Find where the given text appears and provide that cell's center as (X, Y) coordinate. 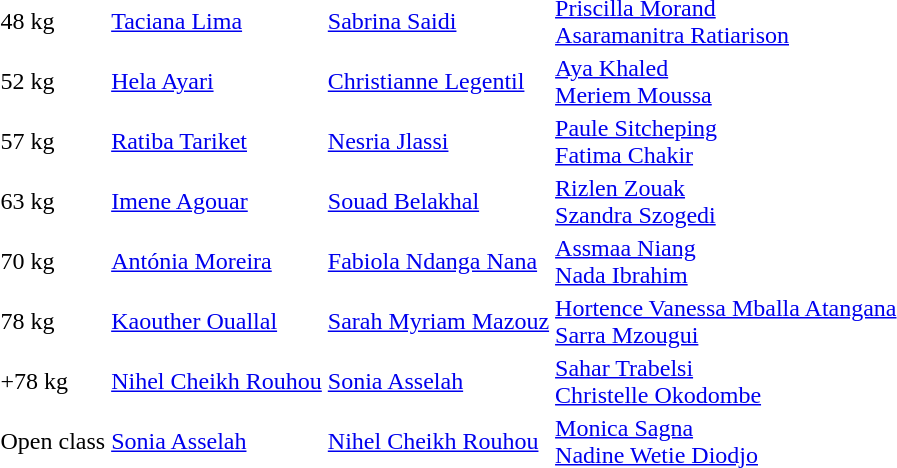
Nesria Jlassi (438, 142)
Sarah Myriam Mazouz (438, 322)
Antónia Moreira (217, 262)
Hela Ayari (217, 82)
Nihel Cheikh Rouhou (217, 382)
Ratiba Tariket (217, 142)
Fabiola Ndanga Nana (438, 262)
Imene Agouar (217, 202)
Sonia Asselah (438, 382)
Kaouther Ouallal (217, 322)
Christianne Legentil (438, 82)
Souad Belakhal (438, 202)
